Capture the cell that displays the provided text and extract its (X, Y) central coordinate. 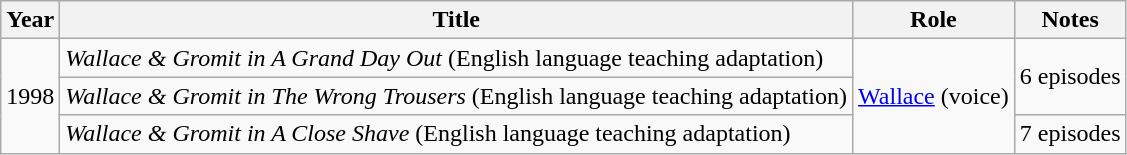
7 episodes (1070, 134)
6 episodes (1070, 77)
Wallace (voice) (934, 96)
Year (30, 20)
Title (456, 20)
1998 (30, 96)
Wallace & Gromit in A Close Shave (English language teaching adaptation) (456, 134)
Notes (1070, 20)
Wallace & Gromit in A Grand Day Out (English language teaching adaptation) (456, 58)
Wallace & Gromit in The Wrong Trousers (English language teaching adaptation) (456, 96)
Role (934, 20)
